Find where the given text appears and provide that cell's center as [x, y] coordinate. 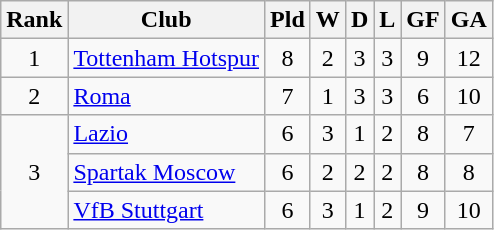
GA [468, 20]
Tottenham Hotspur [166, 58]
D [359, 20]
W [328, 20]
Lazio [166, 134]
VfB Stuttgart [166, 210]
Pld [288, 20]
GF [423, 20]
12 [468, 58]
Roma [166, 96]
L [388, 20]
Rank [34, 20]
Spartak Moscow [166, 172]
Club [166, 20]
